Pinpoint the cell where the given text exists, returning its (X, Y) midpoint coordinate. 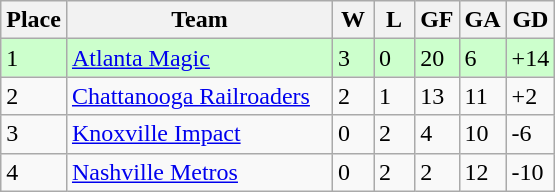
13 (437, 96)
20 (437, 58)
-6 (530, 134)
GF (437, 20)
GA (482, 20)
+14 (530, 58)
Nashville Metros (199, 172)
Knoxville Impact (199, 134)
11 (482, 96)
-10 (530, 172)
Atlanta Magic (199, 58)
Team (199, 20)
12 (482, 172)
W (354, 20)
6 (482, 58)
Chattanooga Railroaders (199, 96)
10 (482, 134)
+2 (530, 96)
GD (530, 20)
L (394, 20)
Place (34, 20)
